Pinpoint the cell where the given text exists, returning its (x, y) midpoint coordinate. 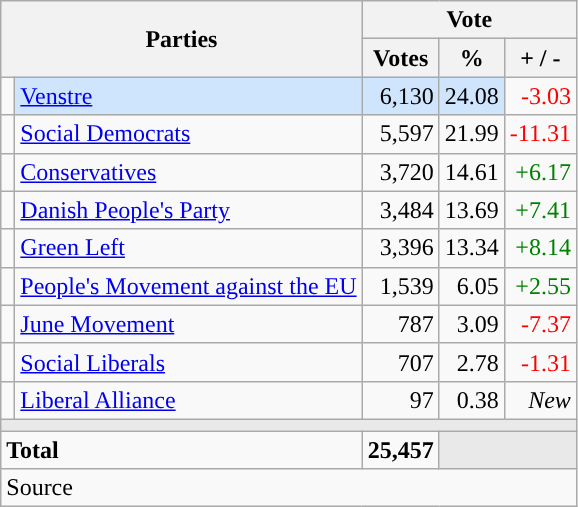
Green Left (188, 248)
6,130 (400, 96)
21.99 (472, 134)
Vote (469, 20)
Parties (182, 39)
3,720 (400, 172)
5,597 (400, 134)
3.09 (472, 324)
97 (400, 400)
Liberal Alliance (188, 400)
-7.37 (540, 324)
Total (182, 449)
-3.03 (540, 96)
New (540, 400)
Votes (400, 58)
707 (400, 362)
2.78 (472, 362)
25,457 (400, 449)
Social Liberals (188, 362)
+7.41 (540, 210)
Source (289, 488)
Venstre (188, 96)
24.08 (472, 96)
+2.55 (540, 286)
-11.31 (540, 134)
0.38 (472, 400)
787 (400, 324)
6.05 (472, 286)
People's Movement against the EU (188, 286)
-1.31 (540, 362)
+8.14 (540, 248)
Social Democrats (188, 134)
1,539 (400, 286)
13.34 (472, 248)
14.61 (472, 172)
June Movement (188, 324)
3,484 (400, 210)
+6.17 (540, 172)
% (472, 58)
+ / - (540, 58)
3,396 (400, 248)
Conservatives (188, 172)
13.69 (472, 210)
Danish People's Party (188, 210)
